Pinpoint the cell where the given text exists, returning its [x, y] midpoint coordinate. 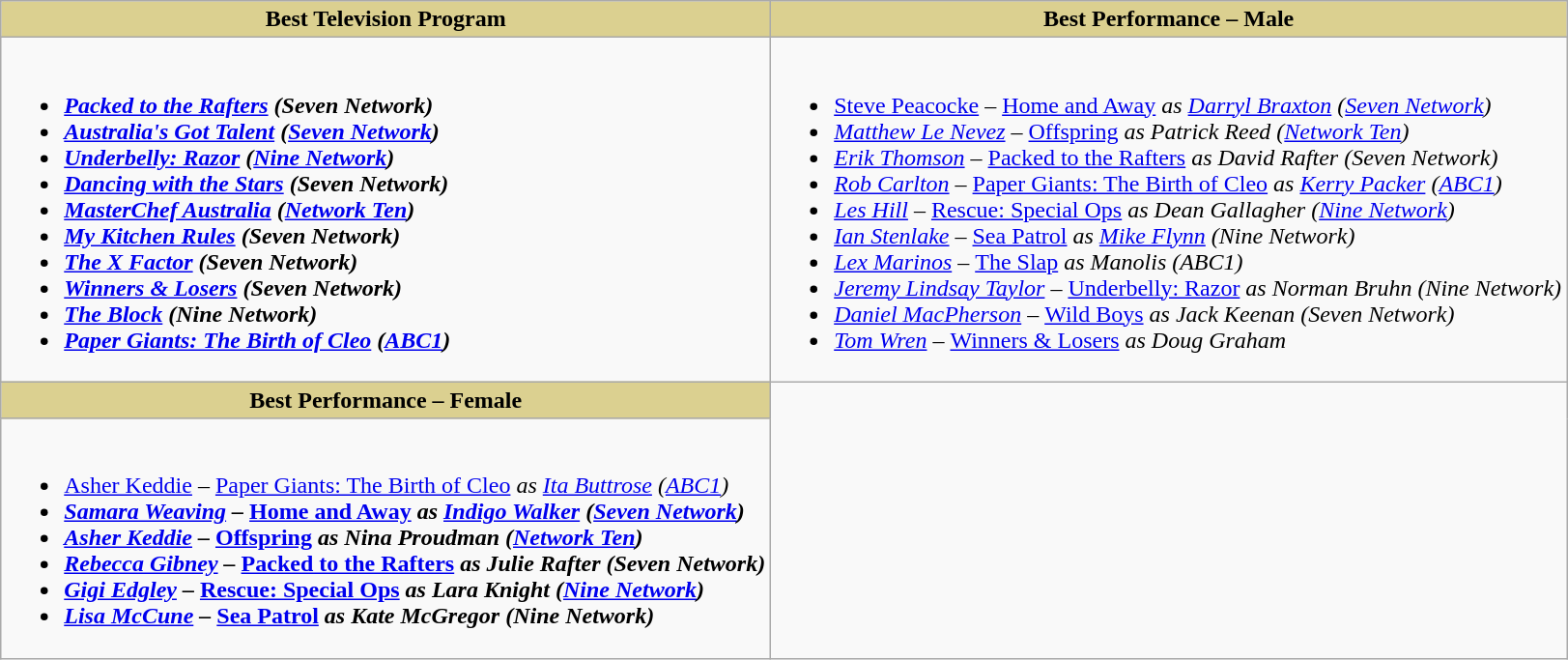
Best Television Program [386, 19]
Best Performance – Male [1169, 19]
Best Performance – Female [386, 400]
